Provide the [x, y] coordinate of the cell's center where the given text is located.  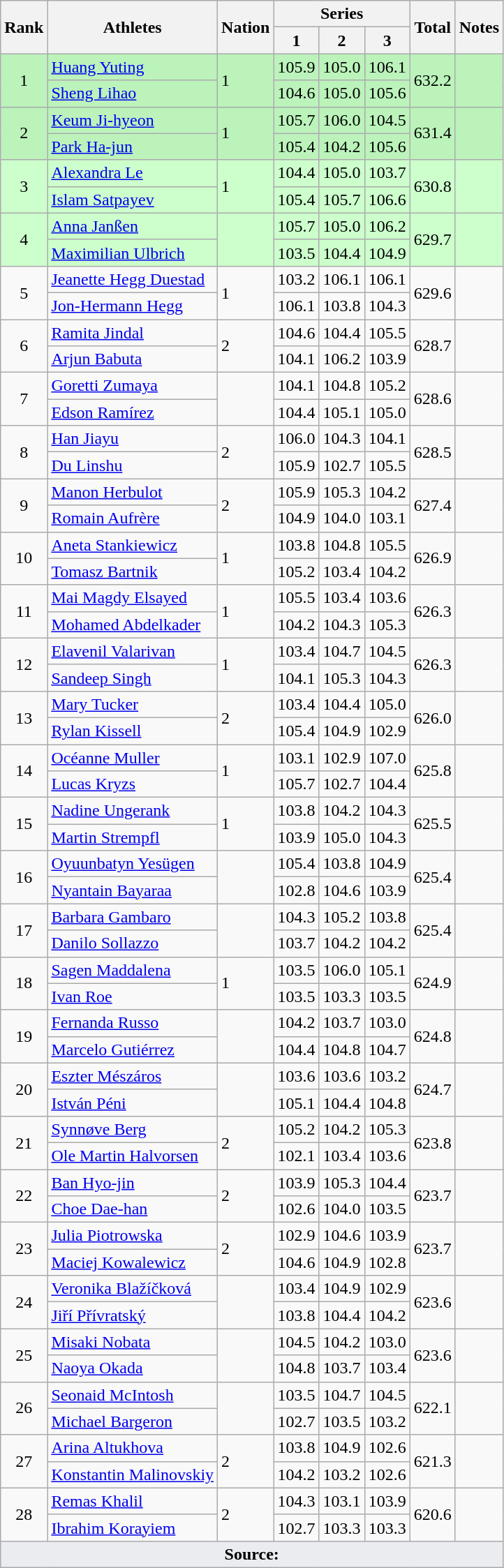
4 [24, 239]
629.6 [433, 292]
Remas Khalil [133, 1501]
Fernanda Russo [133, 1023]
Martin Strempfl [133, 837]
Rank [24, 27]
22 [24, 1196]
16 [24, 877]
624.9 [433, 983]
107.0 [387, 757]
8 [24, 452]
626.0 [433, 717]
Rylan Kissell [133, 731]
Alexandra Le [133, 173]
10 [24, 558]
623.8 [433, 1142]
17 [24, 930]
Nyantain Bayaraa [133, 890]
Anna Janßen [133, 226]
Julia Piotrowska [133, 1236]
13 [24, 717]
Ole Martin Halvorsen [133, 1156]
Synnøve Berg [133, 1129]
12 [24, 664]
Seonaid McIntosh [133, 1395]
Danilo Sollazzo [133, 943]
Arina Altukhova [133, 1448]
Barbara Gambaro [133, 917]
Ban Hyo-jin [133, 1183]
Du Linshu [133, 465]
Mai Magdy Elsayed [133, 598]
624.8 [433, 1036]
106.6 [387, 200]
Jiří Přívratský [133, 1315]
6 [24, 346]
7 [24, 399]
Han Jiayu [133, 439]
23 [24, 1249]
Arjun Babuta [133, 359]
Oyuunbatyn Yesügen [133, 864]
István Péni [133, 1103]
Nadine Ungerank [133, 811]
Manon Herbulot [133, 492]
Romain Aufrère [133, 518]
Nation [246, 27]
Michael Bargeron [133, 1421]
Aneta Stankiewicz [133, 545]
Misaki Nobata [133, 1342]
Mohamed Abdelkader [133, 625]
18 [24, 983]
Jeanette Hegg Duestad [133, 279]
624.7 [433, 1089]
26 [24, 1408]
24 [24, 1302]
630.8 [433, 186]
628.5 [433, 452]
Series [342, 14]
Total [433, 27]
Keum Ji-hyeon [133, 120]
Eszter Mészáros [133, 1076]
102.1 [296, 1156]
Lucas Kryzs [133, 784]
628.6 [433, 399]
9 [24, 505]
19 [24, 1036]
Sheng Lihao [133, 94]
Huang Yuting [133, 67]
15 [24, 824]
Jon-Hermann Hegg [133, 306]
Notes [479, 27]
27 [24, 1461]
Maximilian Ulbrich [133, 253]
Naoya Okada [133, 1368]
620.6 [433, 1514]
Ibrahim Korayiem [133, 1528]
20 [24, 1089]
25 [24, 1355]
Source: [252, 1554]
14 [24, 770]
Goretti Zumaya [133, 386]
625.8 [433, 770]
Marcelo Gutiérrez [133, 1050]
Océanne Muller [133, 757]
Edson Ramírez [133, 412]
Konstantin Malinovskiy [133, 1474]
628.7 [433, 346]
Islam Satpayev [133, 200]
28 [24, 1514]
627.4 [433, 505]
Athletes [133, 27]
625.5 [433, 824]
Sagen Maddalena [133, 970]
621.3 [433, 1461]
5 [24, 292]
Maciej Kowalewicz [133, 1262]
626.9 [433, 558]
Park Ha-jun [133, 147]
Sandeep Singh [133, 678]
Veronika Blažíčková [133, 1289]
21 [24, 1142]
Mary Tucker [133, 704]
Choe Dae-han [133, 1209]
Ivan Roe [133, 996]
629.7 [433, 239]
Ramita Jindal [133, 333]
Elavenil Valarivan [133, 651]
11 [24, 611]
Tomasz Bartnik [133, 572]
631.4 [433, 133]
632.2 [433, 80]
622.1 [433, 1408]
